From the cell containing the given text, extract its center point as [X, Y] coordinate. 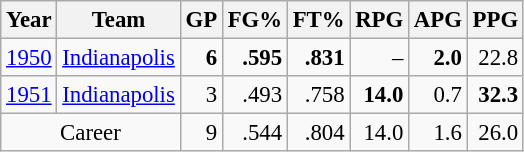
GP [201, 20]
.804 [318, 133]
– [380, 58]
1.6 [438, 133]
.493 [254, 95]
6 [201, 58]
26.0 [495, 133]
0.7 [438, 95]
FT% [318, 20]
.831 [318, 58]
PPG [495, 20]
.595 [254, 58]
3 [201, 95]
Year [29, 20]
2.0 [438, 58]
.544 [254, 133]
9 [201, 133]
22.8 [495, 58]
.758 [318, 95]
Team [118, 20]
APG [438, 20]
FG% [254, 20]
RPG [380, 20]
1951 [29, 95]
Career [90, 133]
32.3 [495, 95]
1950 [29, 58]
